Provide the [X, Y] coordinate of the cell's center where the given text is located.  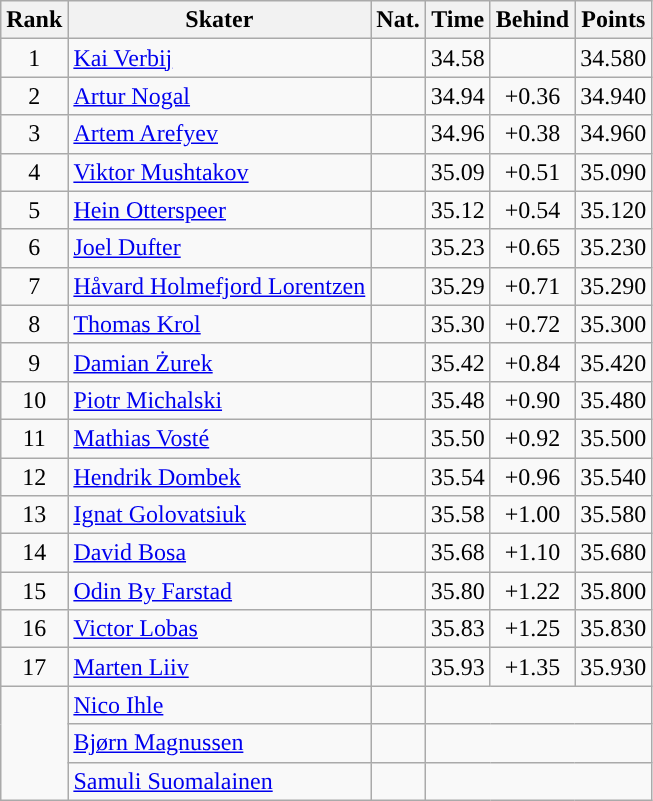
Time [458, 20]
35.680 [614, 553]
+0.92 [532, 438]
16 [34, 629]
Behind [532, 20]
35.120 [614, 210]
Points [614, 20]
Marten Liiv [220, 667]
David Bosa [220, 553]
13 [34, 515]
4 [34, 172]
14 [34, 553]
15 [34, 591]
35.12 [458, 210]
Artur Nogal [220, 96]
35.50 [458, 438]
5 [34, 210]
+0.71 [532, 286]
10 [34, 400]
17 [34, 667]
34.940 [614, 96]
35.090 [614, 172]
Nat. [398, 20]
9 [34, 362]
35.42 [458, 362]
+0.96 [532, 477]
+1.00 [532, 515]
12 [34, 477]
Kai Verbij [220, 58]
+1.25 [532, 629]
35.23 [458, 248]
Ignat Golovatsiuk [220, 515]
35.30 [458, 324]
6 [34, 248]
Joel Dufter [220, 248]
+0.90 [532, 400]
Mathias Vosté [220, 438]
35.93 [458, 667]
Samuli Suomalainen [220, 781]
35.80 [458, 591]
35.230 [614, 248]
3 [34, 134]
35.48 [458, 400]
11 [34, 438]
+1.22 [532, 591]
34.94 [458, 96]
+0.38 [532, 134]
35.420 [614, 362]
Artem Arefyev [220, 134]
8 [34, 324]
35.290 [614, 286]
Skater [220, 20]
35.540 [614, 477]
35.83 [458, 629]
Thomas Krol [220, 324]
+0.51 [532, 172]
35.500 [614, 438]
35.68 [458, 553]
35.480 [614, 400]
Viktor Mushtakov [220, 172]
Bjørn Magnussen [220, 743]
Victor Lobas [220, 629]
Nico Ihle [220, 705]
35.54 [458, 477]
34.96 [458, 134]
35.29 [458, 286]
+0.72 [532, 324]
Rank [34, 20]
+1.10 [532, 553]
1 [34, 58]
7 [34, 286]
34.960 [614, 134]
35.09 [458, 172]
+0.84 [532, 362]
Håvard Holmefjord Lorentzen [220, 286]
34.58 [458, 58]
+0.65 [532, 248]
34.580 [614, 58]
Hein Otterspeer [220, 210]
Piotr Michalski [220, 400]
Odin By Farstad [220, 591]
35.58 [458, 515]
35.300 [614, 324]
Hendrik Dombek [220, 477]
35.830 [614, 629]
+0.54 [532, 210]
35.800 [614, 591]
35.580 [614, 515]
2 [34, 96]
Damian Żurek [220, 362]
+1.35 [532, 667]
+0.36 [532, 96]
35.930 [614, 667]
